Output the [x, y] coordinate of the center of the cell containing the given text.  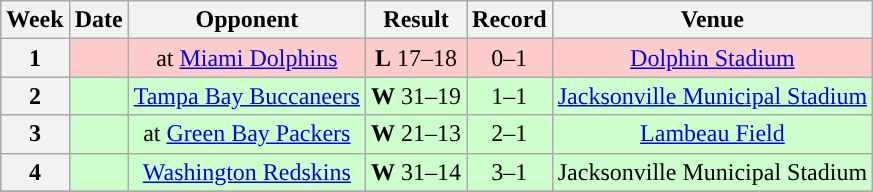
Venue [712, 20]
at Green Bay Packers [246, 134]
W 31–14 [416, 172]
3 [35, 134]
Result [416, 20]
W 31–19 [416, 96]
2–1 [510, 134]
Week [35, 20]
3–1 [510, 172]
at Miami Dolphins [246, 58]
1–1 [510, 96]
4 [35, 172]
0–1 [510, 58]
Date [98, 20]
Tampa Bay Buccaneers [246, 96]
1 [35, 58]
Lambeau Field [712, 134]
Dolphin Stadium [712, 58]
Record [510, 20]
Washington Redskins [246, 172]
W 21–13 [416, 134]
Opponent [246, 20]
L 17–18 [416, 58]
2 [35, 96]
